Identify which cell holds the provided text, then report its [X, Y] central coordinate. 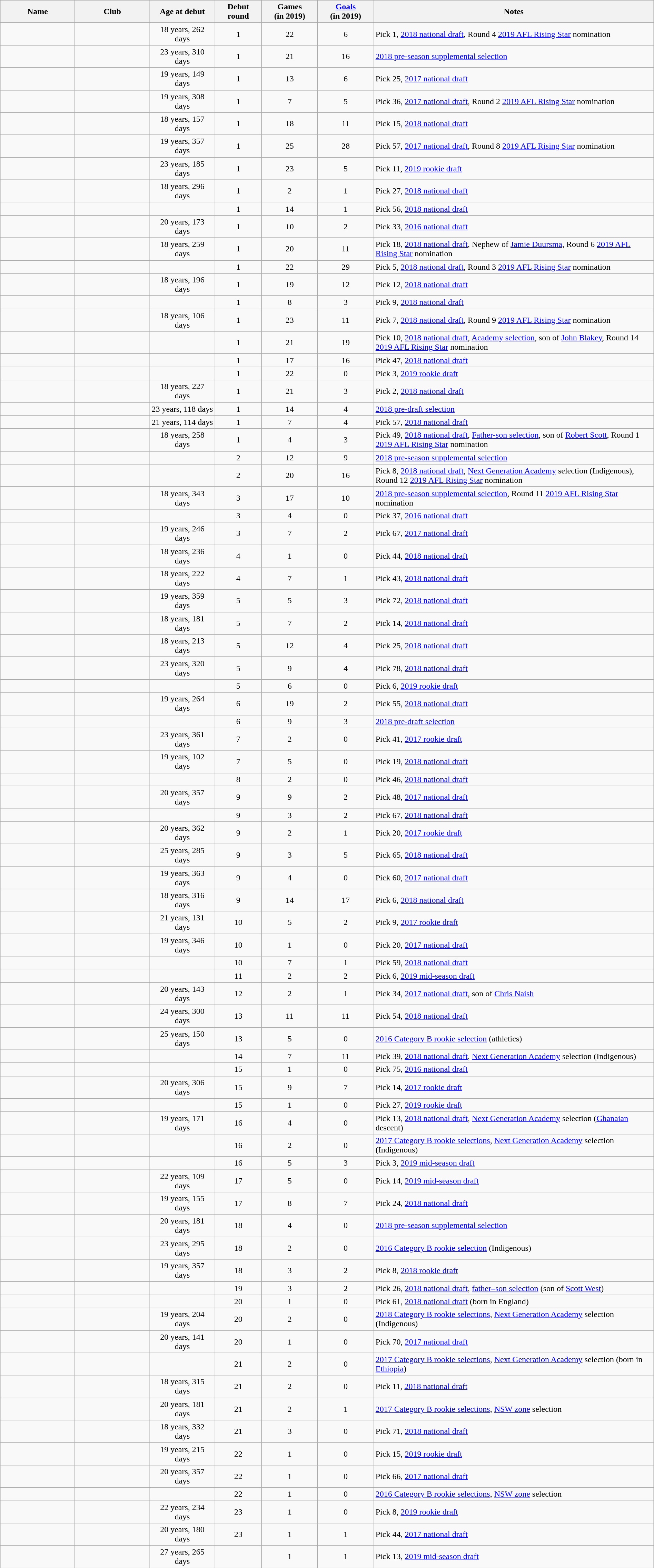
Pick 71, 2018 national draft [514, 1431]
18 years, 222 days [182, 579]
Pick 66, 2017 national draft [514, 1476]
Pick 78, 2018 national draft [514, 668]
23 years, 185 days [182, 168]
21 years, 114 days [182, 422]
25 years, 150 days [182, 1039]
25 years, 285 days [182, 855]
Pick 37, 2016 national draft [514, 516]
Pick 5, 2018 national draft, Round 3 2019 AFL Rising Star nomination [514, 267]
Pick 61, 2018 national draft (born in England) [514, 1301]
Pick 46, 2018 national draft [514, 779]
18 years, 343 days [182, 498]
18 years, 296 days [182, 191]
Pick 57, 2017 national draft, Round 8 2019 AFL Rising Star nomination [514, 146]
Pick 3, 2019 rookie draft [514, 373]
Pick 19, 2018 national draft [514, 761]
Pick 67, 2018 national draft [514, 815]
22 years, 234 days [182, 1512]
2017 Category B rookie selections, Next Generation Academy selection (Indigenous) [514, 1145]
Pick 9, 2017 rookie draft [514, 923]
19 years, 346 days [182, 945]
19 years, 246 days [182, 533]
Pick 7, 2018 national draft, Round 9 2019 AFL Rising Star nomination [514, 320]
18 years, 259 days [182, 249]
20 years, 141 days [182, 1341]
Pick 75, 2016 national draft [514, 1069]
Pick 6, 2019 rookie draft [514, 686]
Pick 14, 2019 mid-season draft [514, 1181]
28 [346, 146]
Pick 33, 2016 national draft [514, 226]
Pick 2, 2018 national draft [514, 391]
Pick 43, 2018 national draft [514, 579]
19 years, 149 days [182, 79]
20 years, 180 days [182, 1535]
Pick 36, 2017 national draft, Round 2 2019 AFL Rising Star nomination [514, 101]
Pick 1, 2018 national draft, Round 4 2019 AFL Rising Star nomination [514, 34]
Pick 60, 2017 national draft [514, 877]
18 years, 157 days [182, 123]
2017 Category B rookie selections, Next Generation Academy selection (born in Ethiopia) [514, 1364]
2018 Category B rookie selections, Next Generation Academy selection (Indigenous) [514, 1319]
19 years, 363 days [182, 877]
18 years, 181 days [182, 623]
Pick 47, 2018 national draft [514, 360]
Pick 14, 2017 rookie draft [514, 1087]
Pick 11, 2018 national draft [514, 1386]
18 years, 316 days [182, 900]
2016 Category B rookie selection (Indigenous) [514, 1248]
Pick 10, 2018 national draft, Academy selection, son of John Blakey, Round 14 2019 AFL Rising Star nomination [514, 343]
19 years, 102 days [182, 761]
Pick 6, 2018 national draft [514, 900]
23 years, 118 days [182, 409]
23 years, 295 days [182, 1248]
24 years, 300 days [182, 1016]
18 years, 236 days [182, 556]
Pick 39, 2018 national draft, Next Generation Academy selection (Indigenous) [514, 1056]
2017 Category B rookie selections, NSW zone selection [514, 1409]
Name [38, 12]
2016 Category B rookie selections, NSW zone selection [514, 1494]
Pick 70, 2017 national draft [514, 1341]
Pick 67, 2017 national draft [514, 533]
19 years, 359 days [182, 601]
Pick 54, 2018 national draft [514, 1016]
Pick 65, 2018 national draft [514, 855]
27 years, 265 days [182, 1557]
20 years, 362 days [182, 832]
Club [112, 12]
Pick 13, 2018 national draft, Next Generation Academy selection (Ghanaian descent) [514, 1123]
20 years, 306 days [182, 1087]
Pick 44, 2018 national draft [514, 556]
Age at debut [182, 12]
22 years, 109 days [182, 1181]
23 years, 361 days [182, 739]
Pick 72, 2018 national draft [514, 601]
Debutround [238, 12]
Pick 55, 2018 national draft [514, 703]
23 years, 320 days [182, 668]
2018 pre-season supplemental selection, Round 11 2019 AFL Rising Star nomination [514, 498]
19 years, 171 days [182, 1123]
19 years, 308 days [182, 101]
18 years, 332 days [182, 1431]
Pick 27, 2019 rookie draft [514, 1105]
Pick 8, 2019 rookie draft [514, 1512]
Pick 57, 2018 national draft [514, 422]
19 years, 204 days [182, 1319]
21 years, 131 days [182, 923]
Pick 48, 2017 national draft [514, 797]
18 years, 315 days [182, 1386]
19 years, 155 days [182, 1204]
29 [346, 267]
Games(in 2019) [289, 12]
Pick 49, 2018 national draft, Father-son selection, son of Robert Scott, Round 1 2019 AFL Rising Star nomination [514, 440]
Pick 8, 2018 rookie draft [514, 1270]
Pick 20, 2017 rookie draft [514, 832]
23 years, 310 days [182, 57]
Pick 18, 2018 national draft, Nephew of Jamie Duursma, Round 6 2019 AFL Rising Star nomination [514, 249]
Pick 6, 2019 mid-season draft [514, 976]
19 years, 215 days [182, 1454]
20 years, 173 days [182, 226]
18 years, 258 days [182, 440]
Pick 11, 2019 rookie draft [514, 168]
Pick 25, 2017 national draft [514, 79]
2016 Category B rookie selection (athletics) [514, 1039]
Pick 34, 2017 national draft, son of Chris Naish [514, 994]
Pick 41, 2017 rookie draft [514, 739]
Pick 8, 2018 national draft, Next Generation Academy selection (Indigenous), Round 12 2019 AFL Rising Star nomination [514, 475]
18 years, 106 days [182, 320]
Goals(in 2019) [346, 12]
Pick 26, 2018 national draft, father–son selection (son of Scott West) [514, 1288]
Pick 9, 2018 national draft [514, 302]
Pick 24, 2018 national draft [514, 1204]
25 [289, 146]
19 years, 264 days [182, 703]
18 years, 213 days [182, 646]
Pick 3, 2019 mid-season draft [514, 1163]
18 years, 227 days [182, 391]
Notes [514, 12]
Pick 15, 2019 rookie draft [514, 1454]
Pick 14, 2018 national draft [514, 623]
18 years, 262 days [182, 34]
Pick 15, 2018 national draft [514, 123]
Pick 59, 2018 national draft [514, 963]
Pick 44, 2017 national draft [514, 1535]
20 years, 143 days [182, 994]
Pick 56, 2018 national draft [514, 209]
Pick 27, 2018 national draft [514, 191]
Pick 25, 2018 national draft [514, 646]
Pick 12, 2018 national draft [514, 285]
Pick 13, 2019 mid-season draft [514, 1557]
Pick 20, 2017 national draft [514, 945]
18 years, 196 days [182, 285]
